Pinpoint the cell where the given text exists, returning its [x, y] midpoint coordinate. 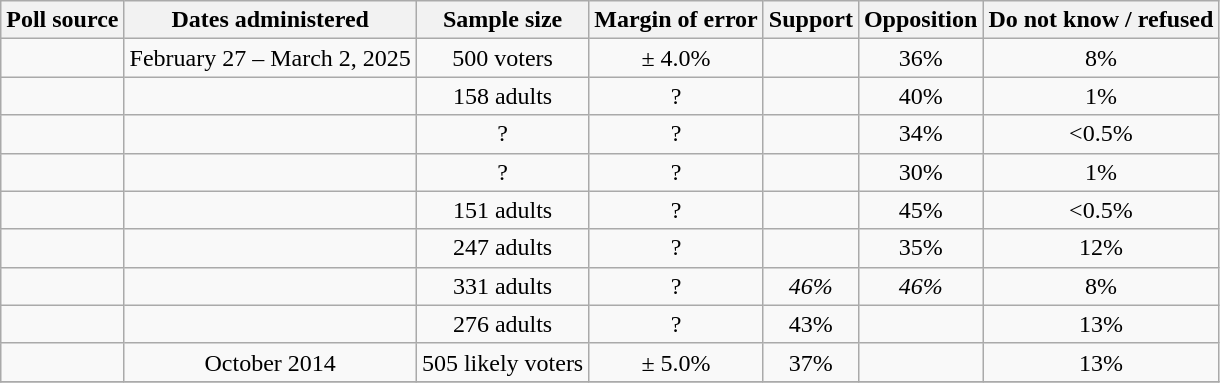
276 adults [502, 324]
35% [920, 248]
± 4.0% [676, 58]
12% [1101, 248]
34% [920, 134]
Dates administered [270, 20]
331 adults [502, 286]
Margin of error [676, 20]
Poll source [62, 20]
Sample size [502, 20]
45% [920, 210]
158 adults [502, 96]
151 adults [502, 210]
247 adults [502, 248]
Opposition [920, 20]
36% [920, 58]
± 5.0% [676, 362]
October 2014 [270, 362]
Do not know / refused [1101, 20]
Support [810, 20]
43% [810, 324]
500 voters [502, 58]
February 27 – March 2, 2025 [270, 58]
505 likely voters [502, 362]
37% [810, 362]
40% [920, 96]
30% [920, 172]
